Capture the cell that displays the provided text and extract its [x, y] central coordinate. 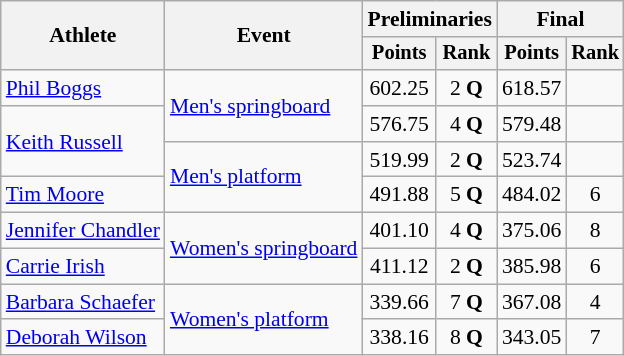
519.99 [399, 160]
7 [595, 338]
602.25 [399, 88]
Tim Moore [83, 195]
Keith Russell [83, 142]
375.06 [532, 231]
Barbara Schaefer [83, 302]
5 Q [466, 195]
579.48 [532, 124]
Athlete [83, 36]
Final [560, 19]
Event [264, 36]
367.08 [532, 302]
484.02 [532, 195]
523.74 [532, 160]
7 Q [466, 302]
338.16 [399, 338]
576.75 [399, 124]
343.05 [532, 338]
491.88 [399, 195]
Men's platform [264, 178]
8 Q [466, 338]
Women's springboard [264, 248]
Women's platform [264, 320]
618.57 [532, 88]
4 [595, 302]
Jennifer Chandler [83, 231]
8 [595, 231]
Phil Boggs [83, 88]
Carrie Irish [83, 267]
339.66 [399, 302]
401.10 [399, 231]
Preliminaries [429, 19]
385.98 [532, 267]
Deborah Wilson [83, 338]
411.12 [399, 267]
Men's springboard [264, 106]
